Determine the (X, Y) coordinate at the center of the cell enclosing the given text.  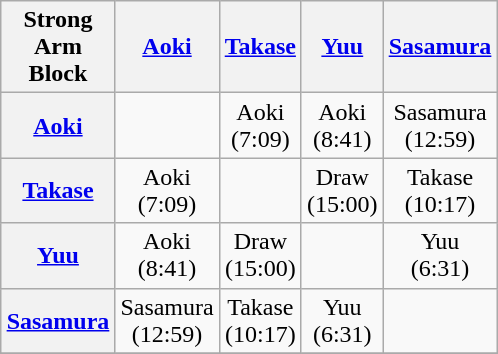
Strong Arm Block (58, 47)
